Return the (X, Y) coordinate for the center point of the cell that contains the specified text.  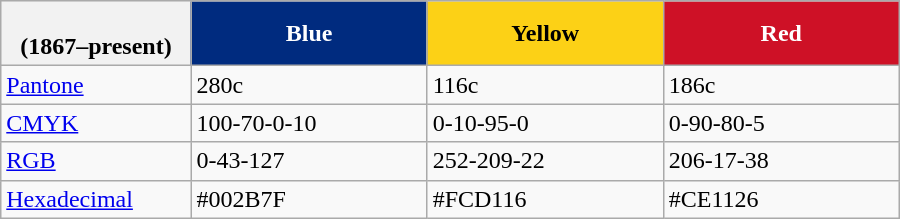
116c (545, 85)
252-209-22 (545, 161)
0-10-95-0 (545, 123)
0-43-127 (309, 161)
(1867–present) (96, 34)
Pantone (96, 85)
CMYK (96, 123)
0-90-80-5 (781, 123)
#CE1126 (781, 199)
Yellow (545, 34)
280c (309, 85)
206-17-38 (781, 161)
Red (781, 34)
#FCD116 (545, 199)
Blue (309, 34)
186c (781, 85)
#002B7F (309, 199)
100-70-0-10 (309, 123)
RGB (96, 161)
Hexadecimal (96, 199)
